Determine the (X, Y) coordinate at the center of the cell enclosing the given text.  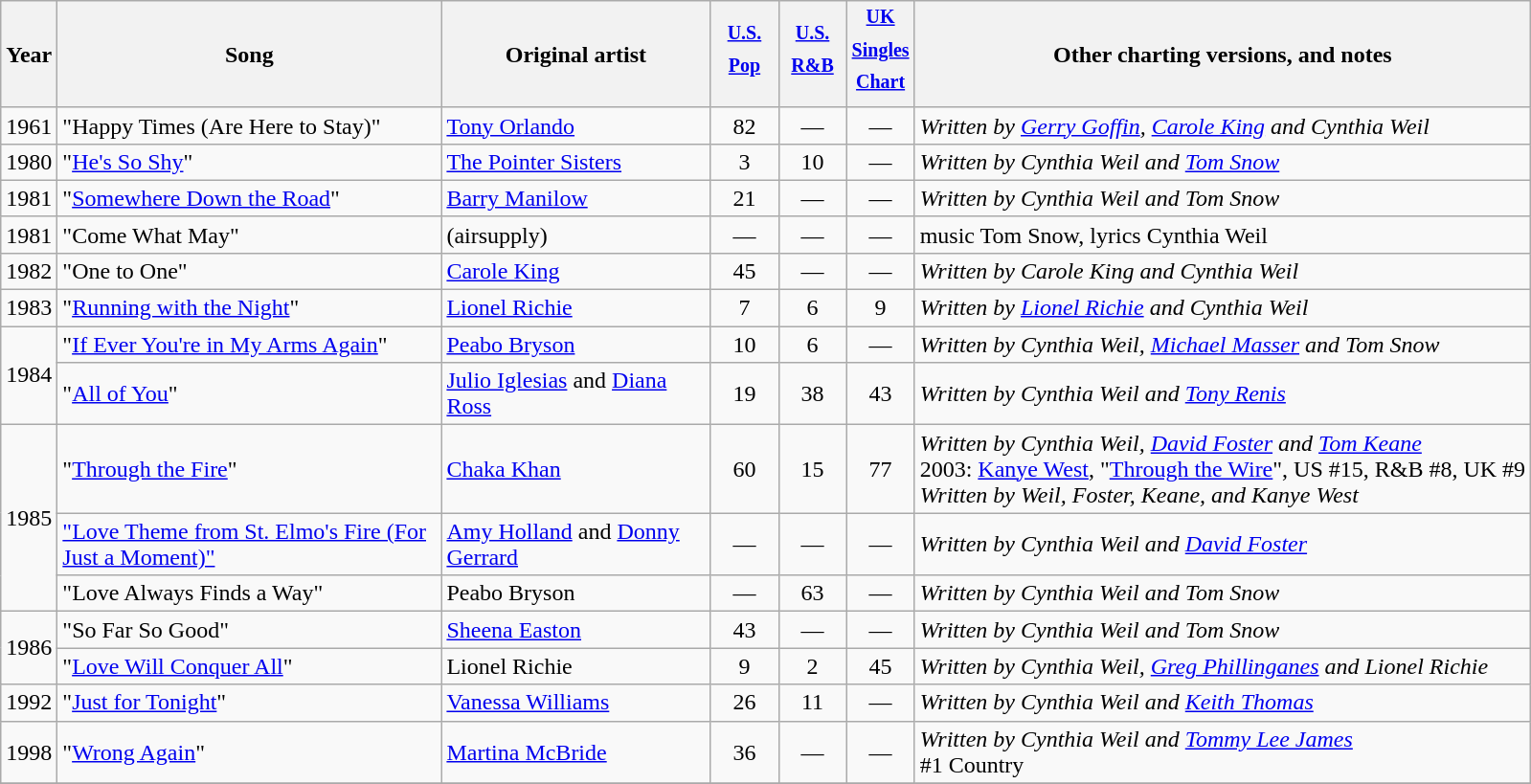
"Come What May" (249, 235)
"He's So Shy" (249, 162)
UK Singles Chart (881, 55)
Other charting versions, and notes (1223, 55)
The Pointer Sisters (576, 162)
"Somewhere Down the Road" (249, 198)
"All of You" (249, 394)
Vanessa Williams (576, 703)
"Love Theme from St. Elmo's Fire (For Just a Moment)" (249, 544)
82 (745, 125)
1998 (29, 752)
Amy Holland and Donny Gerrard (576, 544)
63 (812, 594)
U.S. R&B (812, 55)
Written by Carole King and Cynthia Weil (1223, 272)
U.S. Pop (745, 55)
Written by Cynthia Weil and Tommy Lee James#1 Country (1223, 752)
36 (745, 752)
1982 (29, 272)
1984 (29, 375)
"Running with the Night" (249, 308)
2 (812, 666)
7 (745, 308)
Written by Cynthia Weil and Keith Thomas (1223, 703)
"Through the Fire" (249, 469)
19 (745, 394)
Written by Cynthia Weil and David Foster (1223, 544)
26 (745, 703)
Written by Cynthia Weil, Michael Masser and Tom Snow (1223, 345)
Original artist (576, 55)
Tony Orlando (576, 125)
21 (745, 198)
15 (812, 469)
Written by Cynthia Weil and Tony Renis (1223, 394)
Written by Lionel Richie and Cynthia Weil (1223, 308)
Sheena Easton (576, 630)
"Just for Tonight" (249, 703)
Martina McBride (576, 752)
Song (249, 55)
"One to One" (249, 272)
"Happy Times (Are Here to Stay)" (249, 125)
Chaka Khan (576, 469)
38 (812, 394)
"Love Always Finds a Way" (249, 594)
1961 (29, 125)
Carole King (576, 272)
(airsupply) (576, 235)
11 (812, 703)
Written by Gerry Goffin, Carole King and Cynthia Weil (1223, 125)
60 (745, 469)
1986 (29, 648)
3 (745, 162)
1985 (29, 519)
"If Ever You're in My Arms Again" (249, 345)
Julio Iglesias and Diana Ross (576, 394)
"Wrong Again" (249, 752)
1992 (29, 703)
music Tom Snow, lyrics Cynthia Weil (1223, 235)
"Love Will Conquer All" (249, 666)
1980 (29, 162)
77 (881, 469)
Year (29, 55)
Written by Cynthia Weil, Greg Phillinganes and Lionel Richie (1223, 666)
1983 (29, 308)
Barry Manilow (576, 198)
"So Far So Good" (249, 630)
